Pinpoint the cell where the given text exists, returning its (x, y) midpoint coordinate. 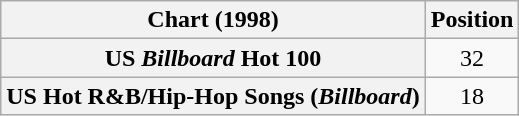
Chart (1998) (213, 20)
18 (472, 96)
Position (472, 20)
32 (472, 58)
US Billboard Hot 100 (213, 58)
US Hot R&B/Hip-Hop Songs (Billboard) (213, 96)
